Determine the (x, y) coordinate at the center of the cell enclosing the given text.  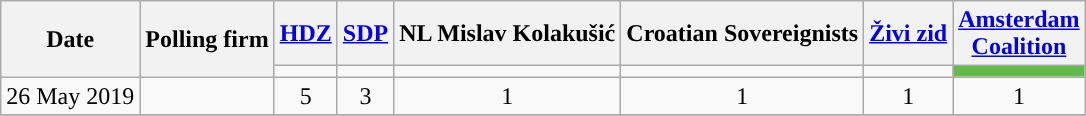
NL Mislav Kolakušić (508, 34)
3 (365, 96)
SDP (365, 34)
HDZ (306, 34)
Amsterdam Coalition (1019, 34)
26 May 2019 (70, 96)
Croatian Sovereignists (742, 34)
5 (306, 96)
Polling firm (207, 39)
Date (70, 39)
Živi zid (908, 34)
